Output the [X, Y] coordinate of the center of the cell containing the given text.  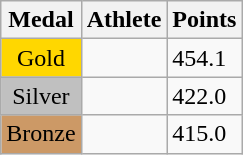
Bronze [41, 134]
454.1 [204, 58]
Athlete [124, 20]
415.0 [204, 134]
422.0 [204, 96]
Points [204, 20]
Silver [41, 96]
Medal [41, 20]
Gold [41, 58]
